Output the [x, y] coordinate of the center of the cell containing the given text.  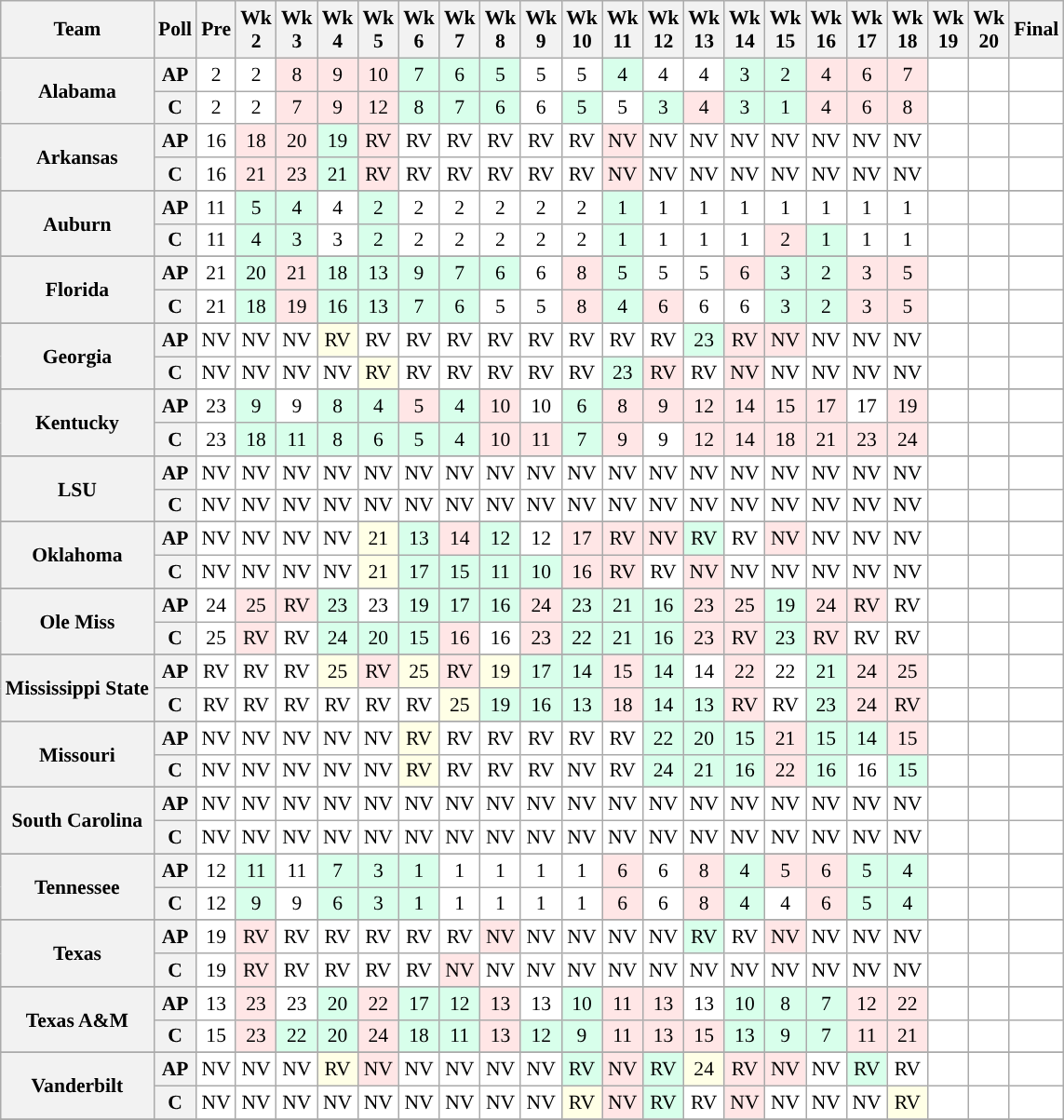
South Carolina [77, 821]
Georgia [77, 356]
Wk2 [256, 30]
Wk16 [827, 30]
Oklahoma [77, 555]
Wk15 [786, 30]
Wk20 [989, 30]
Wk9 [541, 30]
Wk10 [582, 30]
Wk5 [378, 30]
Wk3 [297, 30]
Texas A&M [77, 1020]
Missouri [77, 754]
Wk4 [338, 30]
Team [77, 30]
Pre [216, 30]
Auburn [77, 223]
Kentucky [77, 423]
Wk18 [908, 30]
Ole Miss [77, 622]
Final [1036, 30]
Wk12 [664, 30]
Tennessee [77, 886]
Wk11 [623, 30]
Arkansas [77, 158]
Vanderbilt [77, 1086]
Wk6 [419, 30]
LSU [77, 490]
Poll [175, 30]
Alabama [77, 91]
Wk8 [501, 30]
Wk17 [867, 30]
Wk7 [460, 30]
Texas [77, 953]
Wk14 [745, 30]
Florida [77, 290]
Wk19 [949, 30]
Mississippi State [77, 689]
Wk13 [704, 30]
